For the text-containing cell, return its midpoint in [x, y] coordinate format. 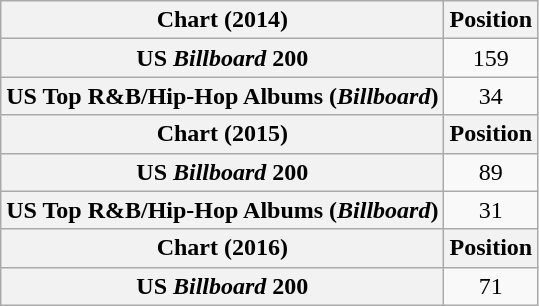
31 [491, 210]
71 [491, 286]
159 [491, 58]
Chart (2016) [222, 248]
Chart (2015) [222, 134]
89 [491, 172]
Chart (2014) [222, 20]
34 [491, 96]
